From the cell containing the given text, extract its center point as [x, y] coordinate. 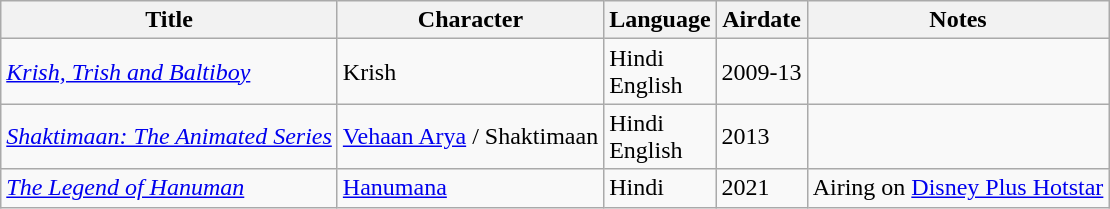
2009-13 [762, 72]
Vehaan Arya / Shaktimaan [470, 136]
Notes [958, 20]
Krish [470, 72]
Hindi [660, 188]
Shaktimaan: The Animated Series [170, 136]
Krish, Trish and Baltiboy [170, 72]
2013 [762, 136]
Airing on Disney Plus Hotstar [958, 188]
2021 [762, 188]
Character [470, 20]
Language [660, 20]
Hanumana [470, 188]
Airdate [762, 20]
The Legend of Hanuman [170, 188]
Title [170, 20]
